Identify which cell holds the provided text, then report its [X, Y] central coordinate. 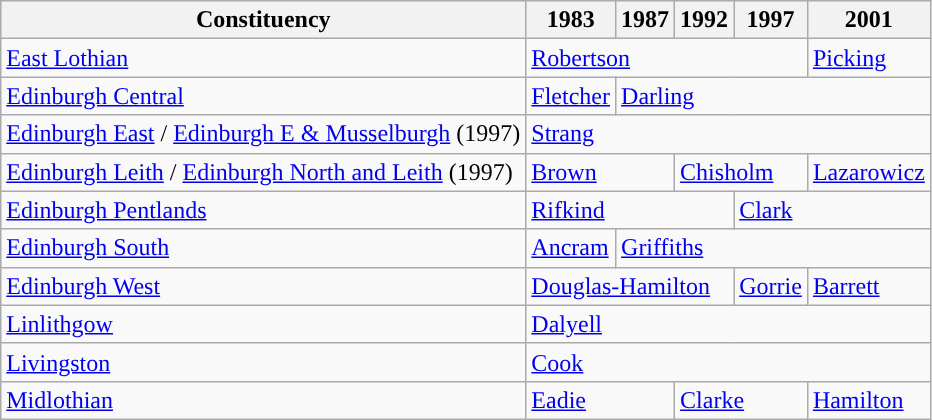
Edinburgh East / Edinburgh E & Musselburgh (1997) [264, 134]
2001 [868, 20]
Hamilton [868, 400]
Strang [728, 134]
Douglas-Hamilton [630, 286]
Clarke [742, 400]
Griffiths [774, 248]
Fletcher [571, 96]
Rifkind [630, 210]
Linlithgow [264, 324]
Gorrie [771, 286]
Constituency [264, 20]
Livingston [264, 362]
Eadie [600, 400]
1992 [704, 20]
1997 [771, 20]
Edinburgh West [264, 286]
1983 [571, 20]
Midlothian [264, 400]
Cook [728, 362]
Edinburgh Pentlands [264, 210]
Chisholm [742, 172]
Edinburgh South [264, 248]
Robertson [667, 58]
East Lothian [264, 58]
Edinburgh Central [264, 96]
Barrett [868, 286]
Picking [868, 58]
1987 [646, 20]
Clark [832, 210]
Darling [774, 96]
Brown [600, 172]
Dalyell [728, 324]
Lazarowicz [868, 172]
Edinburgh Leith / Edinburgh North and Leith (1997) [264, 172]
Ancram [571, 248]
